Return the [X, Y] coordinate for the center point of the cell that contains the specified text.  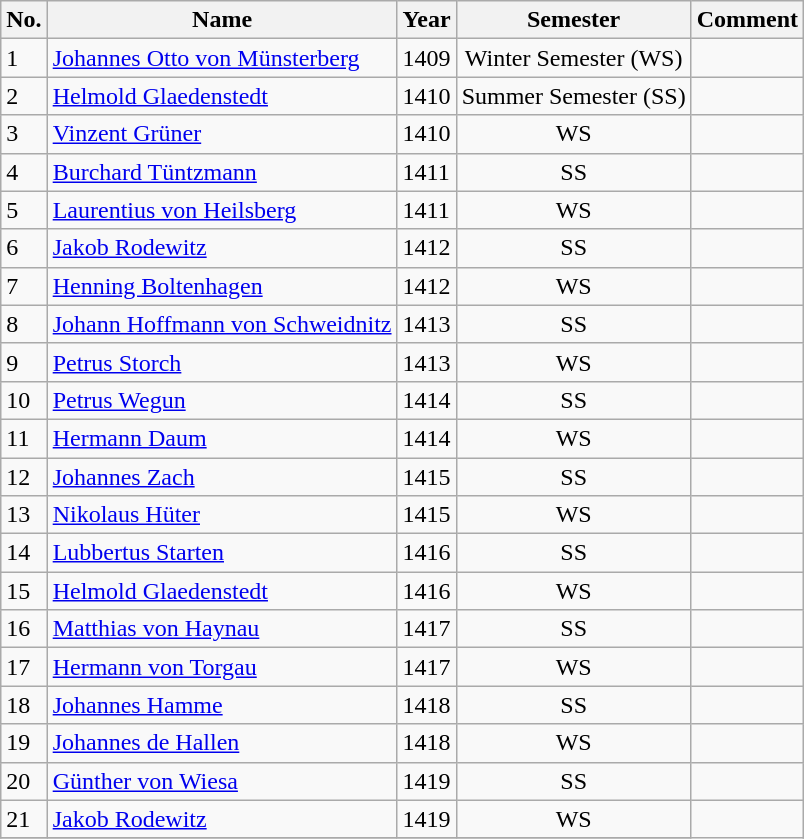
15 [24, 591]
Burchard Tüntzmann [222, 172]
Lubbertus Starten [222, 553]
Johannes Otto von Münsterberg [222, 58]
9 [24, 362]
12 [24, 477]
7 [24, 286]
Johann Hoffmann von Schweidnitz [222, 324]
Petrus Storch [222, 362]
Name [222, 20]
Hermann Daum [222, 438]
8 [24, 324]
Comment [747, 20]
Hermann von Torgau [222, 667]
Winter Semester (WS) [574, 58]
Laurentius von Heilsberg [222, 210]
Johannes de Hallen [222, 743]
Summer Semester (SS) [574, 96]
Petrus Wegun [222, 400]
16 [24, 629]
Johannes Zach [222, 477]
Günther von Wiesa [222, 781]
21 [24, 819]
10 [24, 400]
20 [24, 781]
13 [24, 515]
11 [24, 438]
Nikolaus Hüter [222, 515]
4 [24, 172]
Henning Boltenhagen [222, 286]
No. [24, 20]
Year [426, 20]
1409 [426, 58]
14 [24, 553]
3 [24, 134]
1 [24, 58]
Matthias von Haynau [222, 629]
19 [24, 743]
5 [24, 210]
18 [24, 705]
Semester [574, 20]
Johannes Hamme [222, 705]
Vinzent Grüner [222, 134]
17 [24, 667]
6 [24, 248]
2 [24, 96]
